For the text-containing cell, return its midpoint in (X, Y) coordinate format. 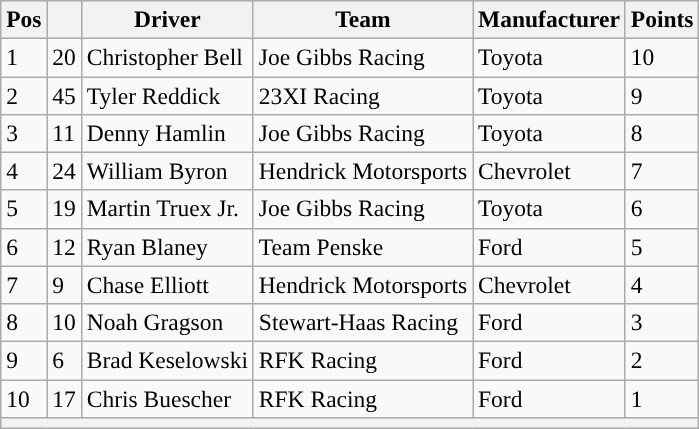
12 (64, 247)
Chase Elliott (167, 285)
Chris Buescher (167, 398)
Martin Truex Jr. (167, 209)
17 (64, 398)
45 (64, 95)
William Byron (167, 171)
Manufacturer (550, 19)
23XI Racing (362, 95)
19 (64, 209)
Stewart-Haas Racing (362, 322)
Team Penske (362, 247)
Points (662, 19)
Driver (167, 19)
20 (64, 57)
Pos (24, 19)
Ryan Blaney (167, 247)
Denny Hamlin (167, 133)
11 (64, 133)
Brad Keselowski (167, 360)
24 (64, 171)
Tyler Reddick (167, 95)
Christopher Bell (167, 57)
Noah Gragson (167, 322)
Team (362, 19)
